Locate the cell with the specified text and output its (X, Y) center coordinate. 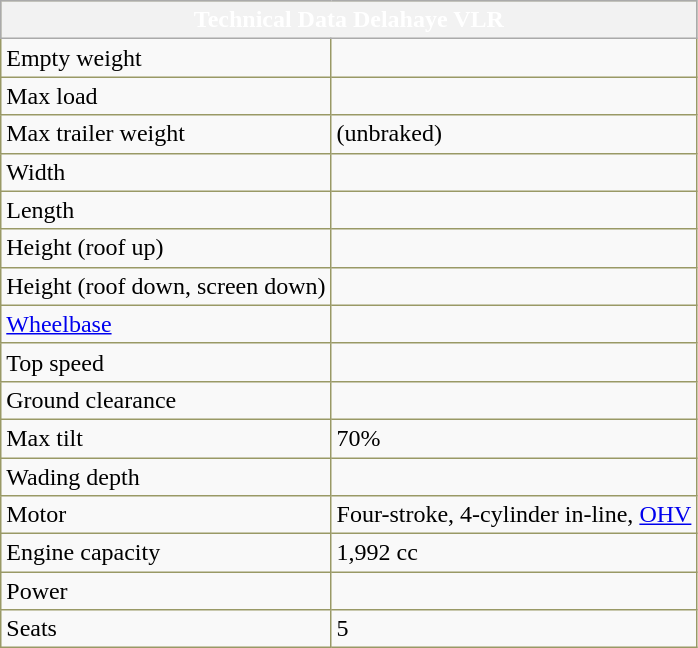
(unbraked) (514, 134)
5 (514, 629)
70% (514, 438)
Motor (166, 515)
1,992 cc (514, 553)
Length (166, 210)
Wading depth (166, 477)
Ground clearance (166, 400)
Max trailer weight (166, 134)
Four-stroke, 4-cylinder in-line, OHV (514, 515)
Wheelbase (166, 324)
Seats (166, 629)
Engine capacity (166, 553)
Max tilt (166, 438)
Max load (166, 96)
Height (roof down, screen down) (166, 286)
Width (166, 172)
Top speed (166, 362)
Height (roof up) (166, 248)
Empty weight (166, 58)
Technical Data Delahaye VLR (349, 20)
Power (166, 591)
